Pinpoint the cell where the given text exists, returning its (X, Y) midpoint coordinate. 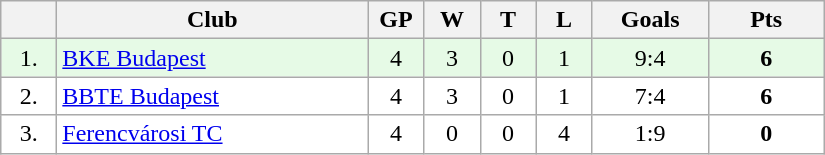
BBTE Budapest (212, 96)
1:9 (650, 134)
2. (29, 96)
Pts (766, 20)
9:4 (650, 58)
7:4 (650, 96)
3. (29, 134)
W (452, 20)
T (508, 20)
Goals (650, 20)
L (564, 20)
1. (29, 58)
GP (396, 20)
Club (212, 20)
BKE Budapest (212, 58)
Ferencvárosi TC (212, 134)
